Output the [X, Y] coordinate of the center of the cell containing the given text.  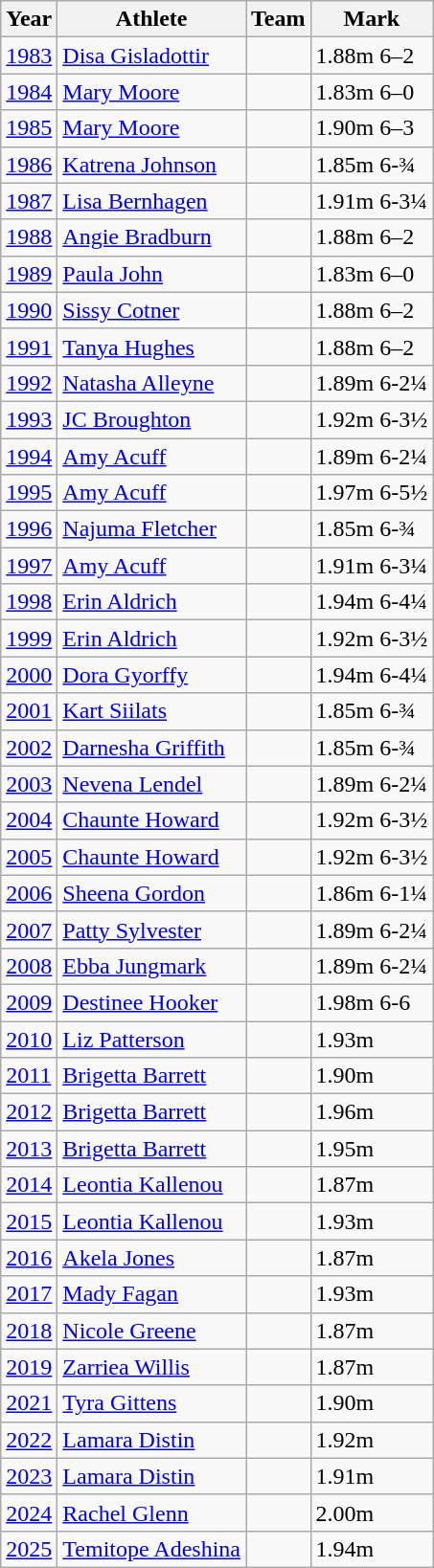
2008 [29, 966]
2010 [29, 1039]
2013 [29, 1149]
Katrena Johnson [151, 165]
2024 [29, 1512]
2016 [29, 1258]
1990 [29, 310]
2018 [29, 1331]
1.95m [372, 1149]
Akela Jones [151, 1258]
Sheena Gordon [151, 893]
Athlete [151, 19]
1998 [29, 602]
2005 [29, 857]
2009 [29, 1002]
2003 [29, 784]
Tanya Hughes [151, 347]
2017 [29, 1294]
1985 [29, 128]
2014 [29, 1185]
Destinee Hooker [151, 1002]
Darnesha Griffith [151, 748]
1992 [29, 383]
Temitope Adeshina [151, 1549]
Ebba Jungmark [151, 966]
Zarriea Willis [151, 1367]
Kart Siilats [151, 711]
JC Broughton [151, 419]
1995 [29, 493]
Patty Sylvester [151, 930]
Sissy Cotner [151, 310]
Dora Gyorffy [151, 675]
1989 [29, 274]
Paula John [151, 274]
2015 [29, 1221]
2011 [29, 1076]
2007 [29, 930]
1993 [29, 419]
2022 [29, 1440]
1.90m 6–3 [372, 128]
Tyra Gittens [151, 1403]
1999 [29, 638]
Mady Fagan [151, 1294]
1996 [29, 529]
Liz Patterson [151, 1039]
1983 [29, 56]
2025 [29, 1549]
1.92m [372, 1440]
1997 [29, 566]
1987 [29, 201]
1994 [29, 457]
Mark [372, 19]
Lisa Bernhagen [151, 201]
2006 [29, 893]
1984 [29, 92]
Year [29, 19]
1991 [29, 347]
2000 [29, 675]
2019 [29, 1367]
Team [278, 19]
2012 [29, 1112]
1.96m [372, 1112]
Angie Bradburn [151, 237]
Disa Gisladottir [151, 56]
Nicole Greene [151, 1331]
2.00m [372, 1512]
1.94m [372, 1549]
Nevena Lendel [151, 784]
1986 [29, 165]
2002 [29, 748]
1.98m 6-6 [372, 1002]
Najuma Fletcher [151, 529]
Rachel Glenn [151, 1512]
2023 [29, 1476]
1.86m 6-1¼ [372, 893]
Natasha Alleyne [151, 383]
2021 [29, 1403]
1988 [29, 237]
1.97m 6-5½ [372, 493]
1.91m [372, 1476]
2001 [29, 711]
2004 [29, 820]
